Identify which cell holds the provided text, then report its (x, y) central coordinate. 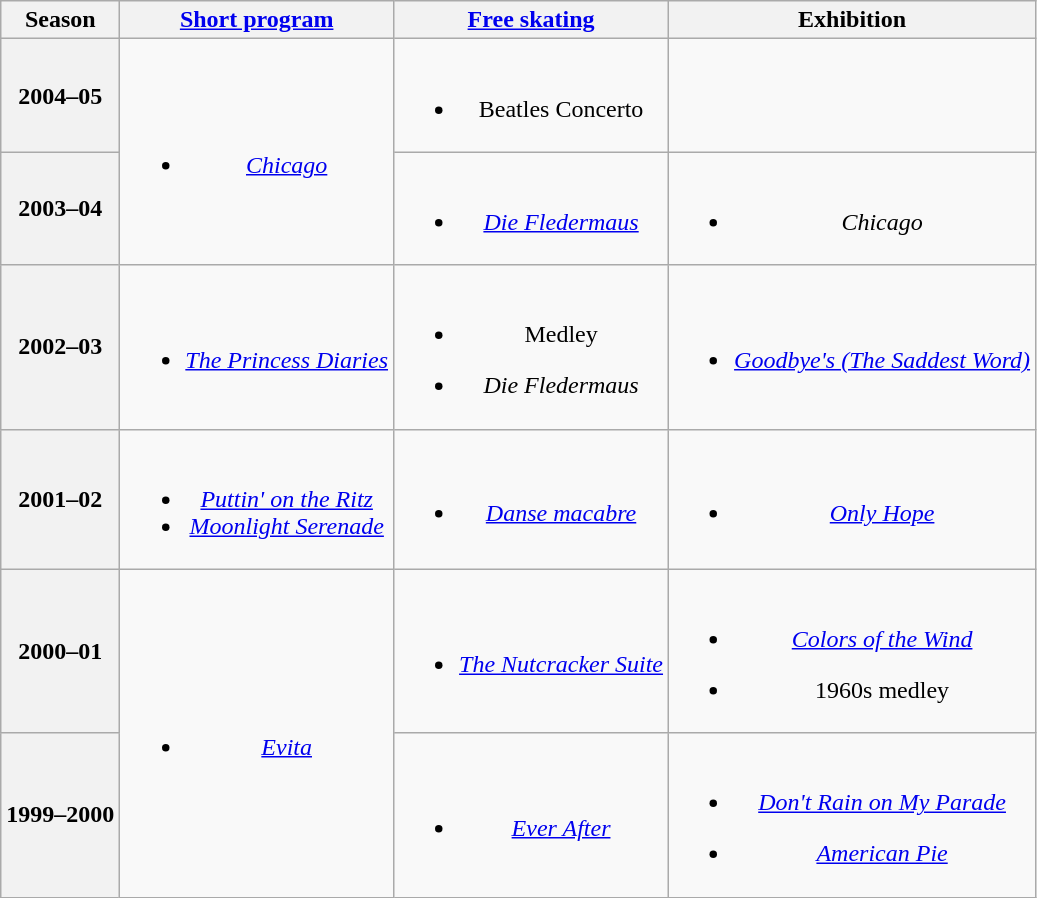
Danse macabre (532, 499)
Only Hope (852, 499)
2004–05 (60, 96)
Colors of the Wind 1960s medley (852, 651)
1999–2000 (60, 815)
Die Fledermaus (532, 208)
Beatles Concerto (532, 96)
The Princess Diaries (257, 347)
2002–03 (60, 347)
Free skating (532, 20)
Ever After (532, 815)
Don't Rain on My Parade American Pie (852, 815)
2001–02 (60, 499)
2003–04 (60, 208)
Goodbye's (The Saddest Word) (852, 347)
Evita (257, 733)
Puttin' on the Ritz Moonlight Serenade (257, 499)
Medley Die Fledermaus (532, 347)
Short program (257, 20)
Exhibition (852, 20)
Season (60, 20)
The Nutcracker Suite (532, 651)
2000–01 (60, 651)
